Return the [x, y] coordinate for the center point of the cell that contains the specified text.  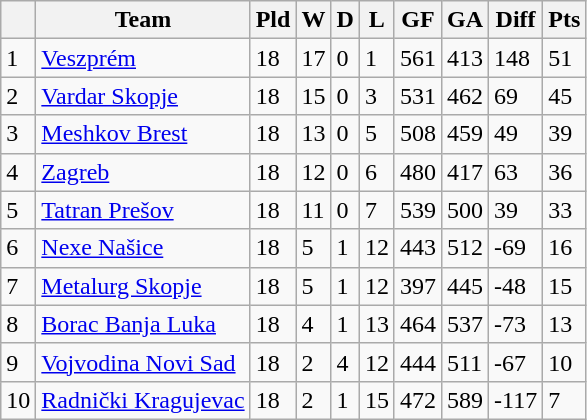
Pts [564, 20]
531 [418, 96]
444 [418, 362]
Borac Banja Luka [143, 324]
11 [314, 210]
W [314, 20]
36 [564, 172]
-73 [516, 324]
Diff [516, 20]
-69 [516, 248]
Vojvodina Novi Sad [143, 362]
-48 [516, 286]
417 [464, 172]
69 [516, 96]
Metalurg Skopje [143, 286]
Zagreb [143, 172]
Radnički Kragujevac [143, 400]
561 [418, 58]
508 [418, 134]
148 [516, 58]
445 [464, 286]
Meshkov Brest [143, 134]
Tatran Prešov [143, 210]
512 [464, 248]
Vardar Skopje [143, 96]
8 [18, 324]
480 [418, 172]
589 [464, 400]
413 [464, 58]
GA [464, 20]
462 [464, 96]
Team [143, 20]
16 [564, 248]
17 [314, 58]
49 [516, 134]
9 [18, 362]
459 [464, 134]
D [345, 20]
51 [564, 58]
45 [564, 96]
63 [516, 172]
511 [464, 362]
Veszprém [143, 58]
L [376, 20]
-67 [516, 362]
539 [418, 210]
500 [464, 210]
472 [418, 400]
-117 [516, 400]
397 [418, 286]
Nexe Našice [143, 248]
464 [418, 324]
33 [564, 210]
443 [418, 248]
GF [418, 20]
537 [464, 324]
Pld [273, 20]
